Search for the cell housing the specified text and yield its (x, y) center coordinate. 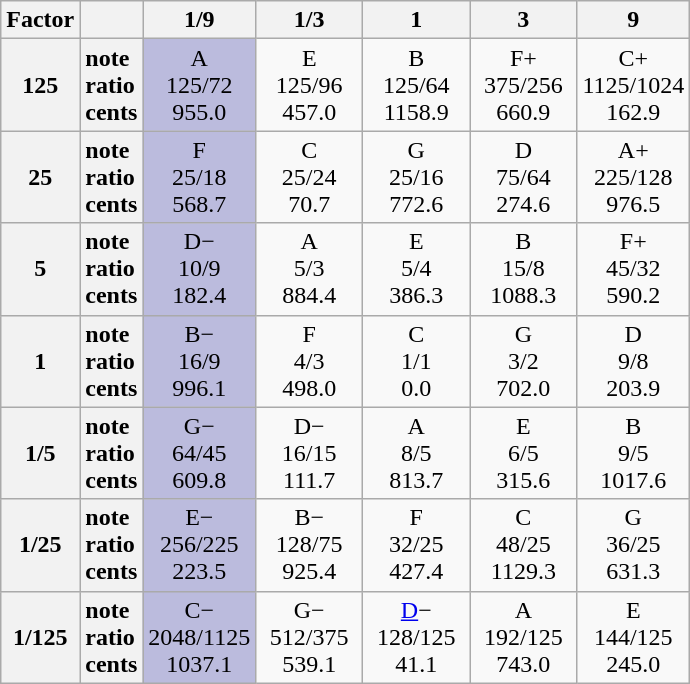
A+ 225/128 976.5 (634, 177)
5 (40, 269)
C 48/25 1129.3 (524, 545)
A 192/125 743.0 (524, 637)
B− 128/75 925.4 (310, 545)
B 15/8 1088.3 (524, 269)
1/9 (200, 20)
B 125/64 1158.9 (416, 85)
A 8/5 813.7 (416, 453)
F 32/25 427.4 (416, 545)
125 (40, 85)
B− 16/9 996.1 (200, 361)
3 (524, 20)
G 3/2 702.0 (524, 361)
A 125/72 955.0 (200, 85)
D 75/64 274.6 (524, 177)
E− 256/225 223.5 (200, 545)
E 125/96 457.0 (310, 85)
G− 512/375 539.1 (310, 637)
A 5/3 884.4 (310, 269)
G 25/16 772.6 (416, 177)
C 25/24 70.7 (310, 177)
C 1/1 0.0 (416, 361)
F+ 45/32 590.2 (634, 269)
E 5/4 386.3 (416, 269)
1/5 (40, 453)
25 (40, 177)
1/25 (40, 545)
F+ 375/256 660.9 (524, 85)
D 9/8 203.9 (634, 361)
D− 128/125 41.1 (416, 637)
1/125 (40, 637)
D− 16/15 111.7 (310, 453)
F 25/18 568.7 (200, 177)
C− 2048/1125 1037.1 (200, 637)
G− 64/45 609.8 (200, 453)
D− 10/9 182.4 (200, 269)
C+ 1125/1024 162.9 (634, 85)
Factor (40, 20)
9 (634, 20)
E 144/125 245.0 (634, 637)
1/3 (310, 20)
B 9/5 1017.6 (634, 453)
F 4/3 498.0 (310, 361)
G 36/25 631.3 (634, 545)
E 6/5 315.6 (524, 453)
